Return (X, Y) of the center of cell containing provided text 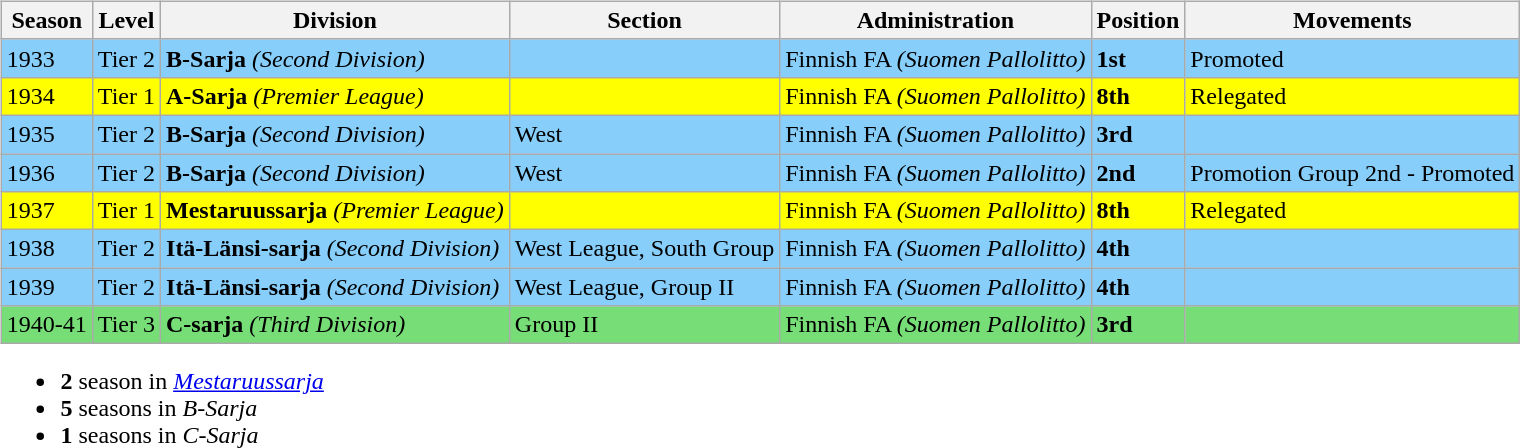
C-sarja (Third Division) (336, 325)
Movements (1352, 20)
1934 (46, 96)
Promoted (1352, 58)
Section (644, 20)
1940-41 (46, 325)
Administration (936, 20)
Tier 3 (126, 325)
1st (1138, 58)
Mestaruussarja (Premier League) (336, 211)
Promotion Group 2nd - Promoted (1352, 173)
1935 (46, 134)
West League, Group II (644, 287)
West League, South Group (644, 249)
Season (46, 20)
A-Sarja (Premier League) (336, 96)
1933 (46, 58)
Group II (644, 325)
Level (126, 20)
Division (336, 20)
1939 (46, 287)
2nd (1138, 173)
Position (1138, 20)
1938 (46, 249)
1936 (46, 173)
1937 (46, 211)
